Pinpoint the cell where the given text exists, returning its (X, Y) midpoint coordinate. 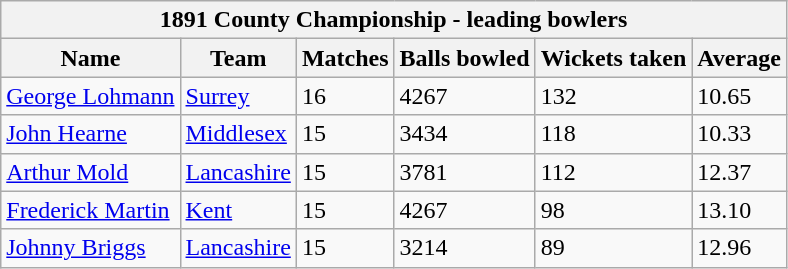
Middlesex (238, 134)
George Lohmann (90, 96)
98 (614, 210)
Kent (238, 210)
132 (614, 96)
118 (614, 134)
Frederick Martin (90, 210)
3434 (464, 134)
John Hearne (90, 134)
3214 (464, 248)
Average (740, 58)
Arthur Mold (90, 172)
1891 County Championship - leading bowlers (394, 20)
Matches (345, 58)
16 (345, 96)
12.96 (740, 248)
Name (90, 58)
3781 (464, 172)
Johnny Briggs (90, 248)
Wickets taken (614, 58)
89 (614, 248)
Surrey (238, 96)
112 (614, 172)
10.33 (740, 134)
12.37 (740, 172)
10.65 (740, 96)
13.10 (740, 210)
Balls bowled (464, 58)
Team (238, 58)
